Return (x, y) of the center of cell containing provided text 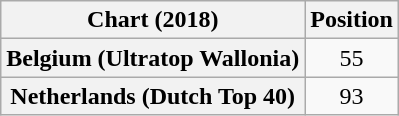
Position (352, 20)
Belgium (Ultratop Wallonia) (153, 58)
Chart (2018) (153, 20)
Netherlands (Dutch Top 40) (153, 96)
55 (352, 58)
93 (352, 96)
